Provide the (X, Y) coordinate of the cell's center where the given text is located.  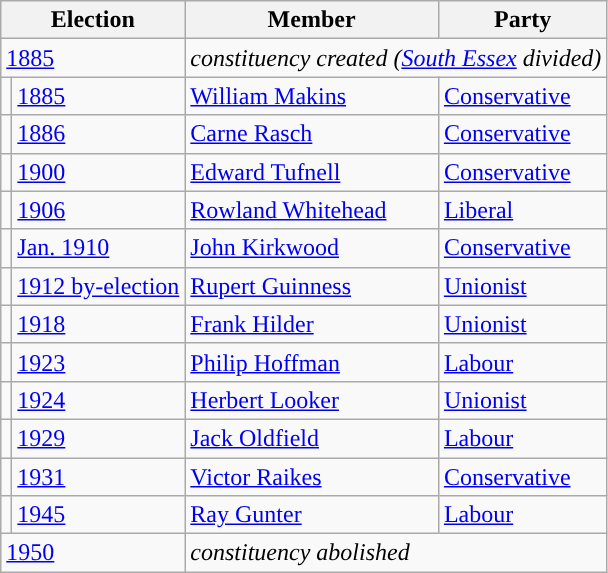
John Kirkwood (312, 248)
Jack Oldfield (312, 438)
Jan. 1910 (98, 248)
constituency abolished (396, 553)
1918 (98, 324)
Philip Hoffman (312, 362)
1906 (98, 210)
Herbert Looker (312, 400)
Rupert Guinness (312, 286)
1950 (93, 553)
1886 (98, 134)
Rowland Whitehead (312, 210)
Edward Tufnell (312, 172)
1929 (98, 438)
1924 (98, 400)
constituency created (South Essex divided) (396, 58)
Victor Raikes (312, 477)
1923 (98, 362)
William Makins (312, 96)
1931 (98, 477)
Carne Rasch (312, 134)
Member (312, 20)
1912 by-election (98, 286)
Ray Gunter (312, 515)
Election (93, 20)
Party (522, 20)
Liberal (522, 210)
1900 (98, 172)
1945 (98, 515)
Frank Hilder (312, 324)
